Identify which cell holds the provided text, then report its (x, y) central coordinate. 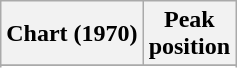
Chart (1970) (72, 34)
Peak position (189, 34)
